Return (x, y) of the center of cell containing provided text 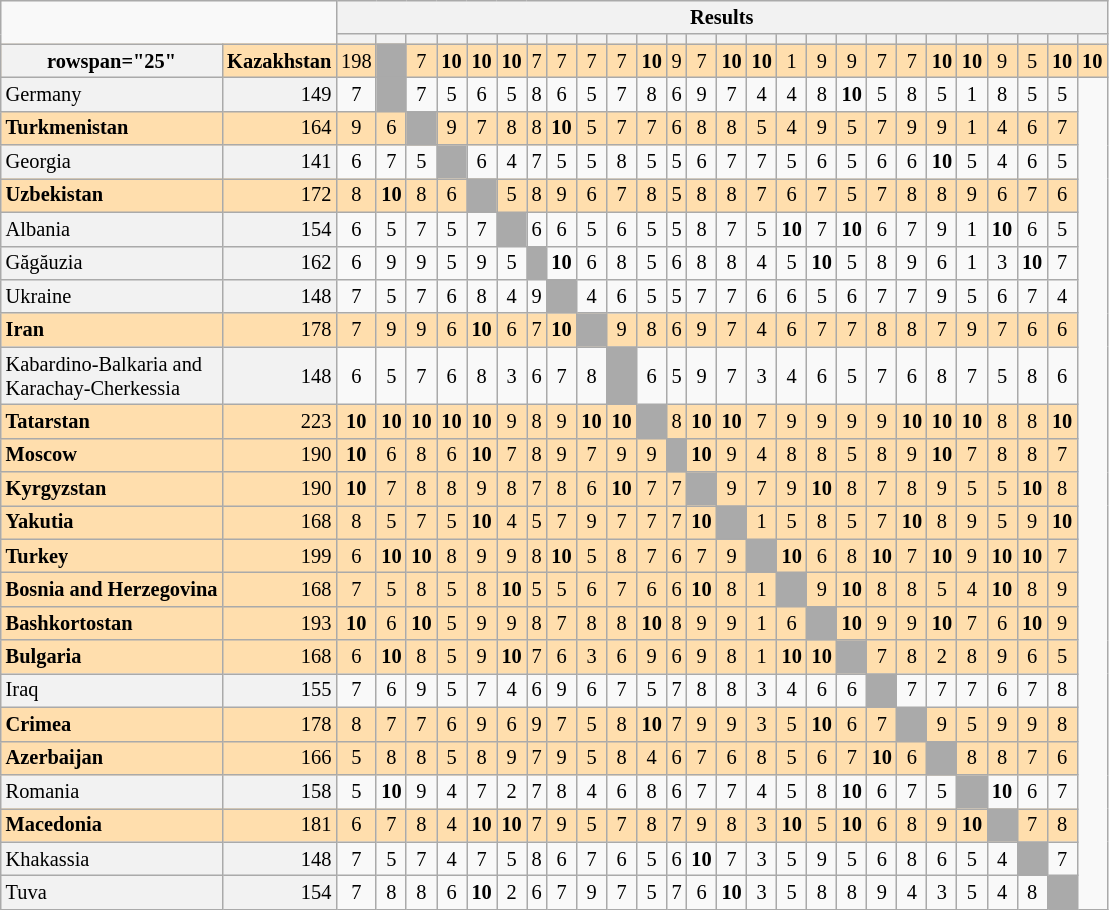
181 (279, 825)
Iran (112, 330)
Yakutia (112, 522)
Ukraine (112, 296)
149 (279, 94)
Tuva (112, 892)
193 (279, 623)
Turkey (112, 556)
166 (279, 758)
Results (722, 17)
Uzbekistan (112, 195)
Germany (112, 94)
Tatarstan (112, 421)
162 (279, 263)
Bashkortostan (112, 623)
Kyrgyzstan (112, 489)
Bulgaria (112, 657)
223 (279, 421)
Bosnia and Herzegovina (112, 589)
Turkmenistan (112, 128)
155 (279, 690)
Albania (112, 229)
Romania (112, 791)
Azerbaijan (112, 758)
Kazakhstan (279, 61)
Crimea (112, 724)
141 (279, 162)
198 (356, 61)
172 (279, 195)
Iraq (112, 690)
rowspan="25" (112, 61)
Georgia (112, 162)
158 (279, 791)
Moscow (112, 455)
Găgăuzia (112, 263)
Khakassia (112, 859)
Kabardino-Balkaria andKarachay-Cherkessia (112, 376)
Macedonia (112, 825)
199 (279, 556)
164 (279, 128)
